Return the (X, Y) coordinate for the center point of the cell that contains the specified text.  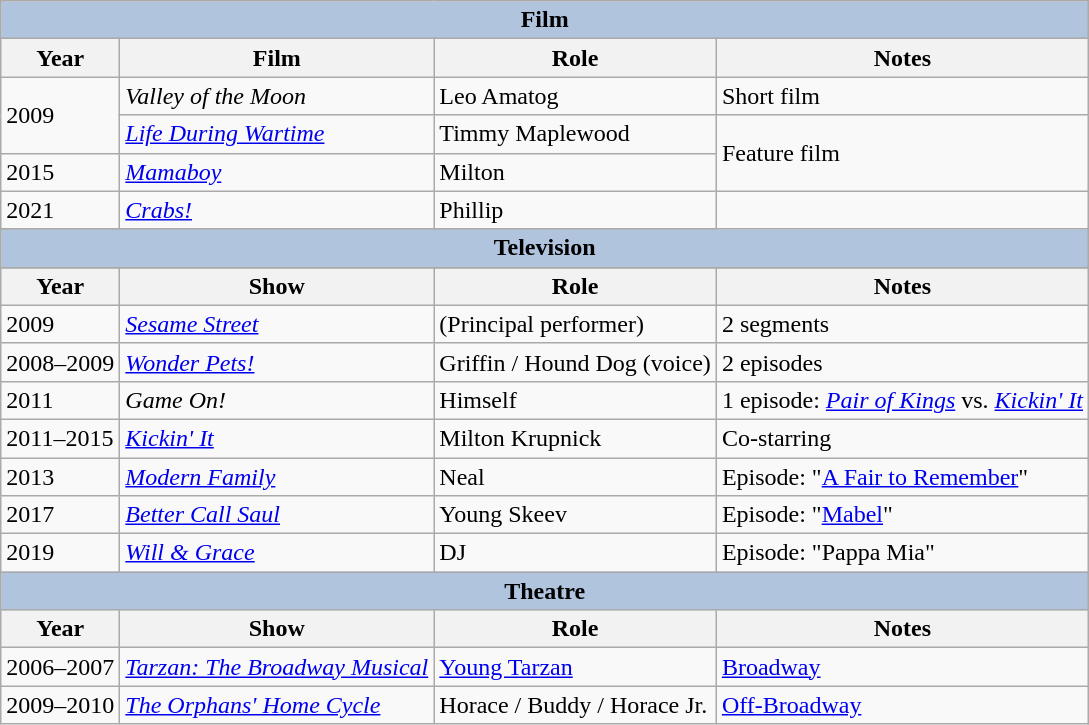
Mamaboy (277, 172)
Kickin' It (277, 438)
Co-starring (902, 438)
Better Call Saul (277, 515)
Himself (576, 400)
2013 (60, 477)
Milton (576, 172)
2006–2007 (60, 667)
Wonder Pets! (277, 362)
Short film (902, 96)
Theatre (545, 591)
2017 (60, 515)
Game On! (277, 400)
2011–2015 (60, 438)
Crabs! (277, 210)
Sesame Street (277, 324)
Timmy Maplewood (576, 134)
Episode: "A Fair to Remember" (902, 477)
2009–2010 (60, 705)
2 segments (902, 324)
Life During Wartime (277, 134)
Modern Family (277, 477)
Tarzan: The Broadway Musical (277, 667)
Young Tarzan (576, 667)
Valley of the Moon (277, 96)
2015 (60, 172)
Episode: "Mabel" (902, 515)
Television (545, 248)
(Principal performer) (576, 324)
Phillip (576, 210)
Young Skeev (576, 515)
2008–2009 (60, 362)
2 episodes (902, 362)
1 episode: Pair of Kings vs. Kickin' It (902, 400)
Leo Amatog (576, 96)
DJ (576, 553)
Will & Grace (277, 553)
Milton Krupnick (576, 438)
Broadway (902, 667)
2021 (60, 210)
The Orphans' Home Cycle (277, 705)
Off-Broadway (902, 705)
Episode: "Pappa Mia" (902, 553)
Griffin / Hound Dog (voice) (576, 362)
2019 (60, 553)
2011 (60, 400)
Horace / Buddy / Horace Jr. (576, 705)
Neal (576, 477)
Feature film (902, 153)
